Return the [X, Y] coordinate for the center point of the cell that contains the specified text.  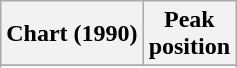
Chart (1990) [72, 34]
Peakposition [189, 34]
